Find where the given text appears and provide that cell's center as (X, Y) coordinate. 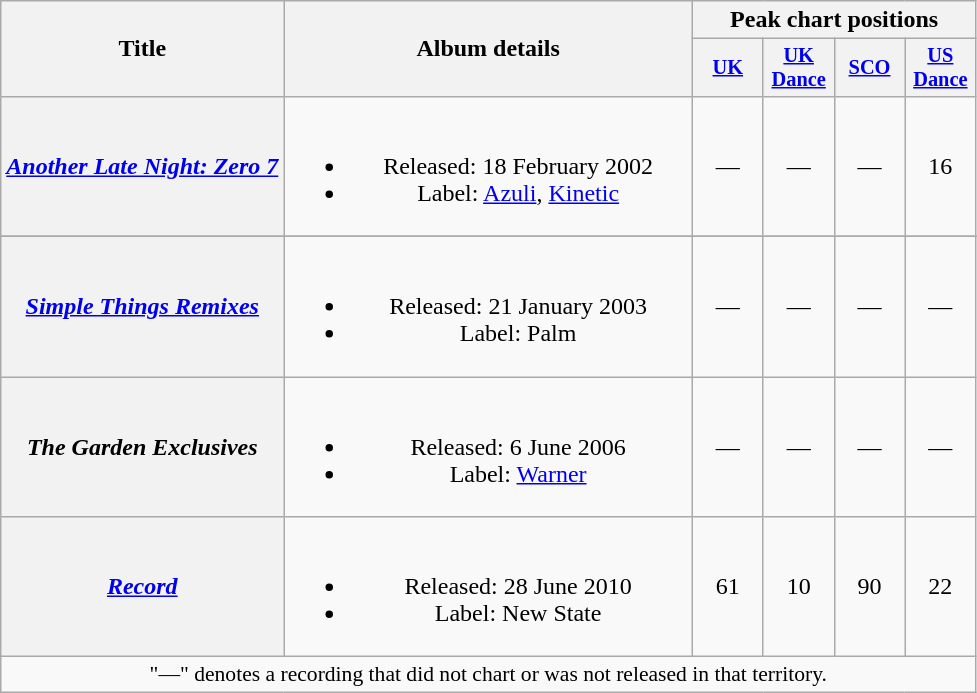
Another Late Night: Zero 7 (142, 166)
Peak chart positions (834, 20)
16 (940, 166)
Title (142, 49)
22 (940, 587)
10 (798, 587)
61 (728, 587)
UK (728, 68)
90 (870, 587)
UKDance (798, 68)
Released: 28 June 2010Label: New State (488, 587)
The Garden Exclusives (142, 447)
Simple Things Remixes (142, 307)
US Dance (940, 68)
"—" denotes a recording that did not chart or was not released in that territory. (488, 675)
Record (142, 587)
Released: 6 June 2006Label: Warner (488, 447)
SCO (870, 68)
Album details (488, 49)
Released: 18 February 2002Label: Azuli, Kinetic (488, 166)
Released: 21 January 2003Label: Palm (488, 307)
